For the text-containing cell, return its midpoint in (x, y) coordinate format. 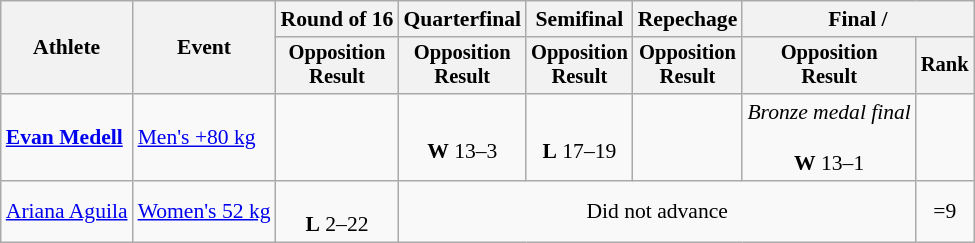
Women's 52 kg (204, 212)
Bronze medal finalW 13–1 (829, 138)
Ariana Aguila (67, 212)
Men's +80 kg (204, 138)
Did not advance (656, 212)
=9 (945, 212)
L 2–22 (338, 212)
Round of 16 (338, 19)
Quarterfinal (462, 19)
L 17–19 (580, 138)
Event (204, 48)
Repechage (688, 19)
Final / (858, 19)
Evan Medell (67, 138)
Athlete (67, 48)
Semifinal (580, 19)
Rank (945, 66)
W 13–3 (462, 138)
